Locate the cell with the specified text and output its (x, y) center coordinate. 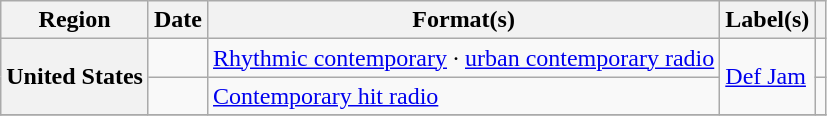
Format(s) (464, 20)
Region (75, 20)
Date (178, 20)
Label(s) (768, 20)
Contemporary hit radio (464, 96)
United States (75, 77)
Def Jam (768, 77)
Rhythmic contemporary · urban contemporary radio (464, 58)
